Pinpoint the cell where the given text exists, returning its [x, y] midpoint coordinate. 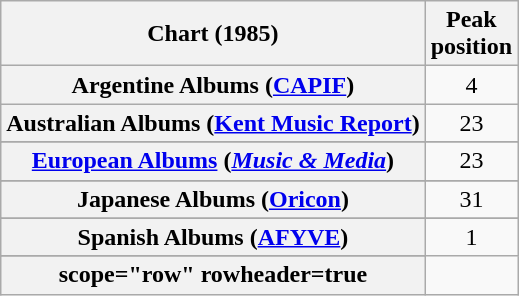
Spanish Albums (AFYVE) [213, 237]
4 [471, 85]
Peakposition [471, 34]
1 [471, 237]
Australian Albums (Kent Music Report) [213, 123]
scope="row" rowheader=true [213, 275]
European Albums (Music & Media) [213, 161]
Argentine Albums (CAPIF) [213, 85]
31 [471, 199]
Japanese Albums (Oricon) [213, 199]
Chart (1985) [213, 34]
